Search for the cell housing the specified text and yield its (X, Y) center coordinate. 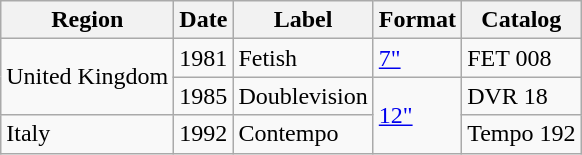
Doublevision (303, 96)
DVR 18 (522, 96)
Region (88, 20)
Tempo 192 (522, 134)
Format (417, 20)
12" (417, 115)
Contempo (303, 134)
FET 008 (522, 58)
Label (303, 20)
Catalog (522, 20)
1985 (204, 96)
Date (204, 20)
1981 (204, 58)
7" (417, 58)
Italy (88, 134)
United Kingdom (88, 77)
Fetish (303, 58)
1992 (204, 134)
